Locate the cell with the specified text and output its (X, Y) center coordinate. 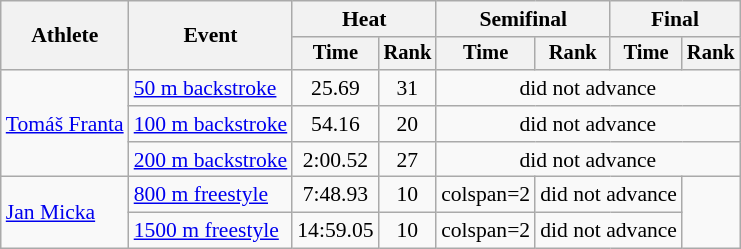
Tomáš Franta (65, 124)
50 m backstroke (211, 88)
1500 m freestyle (211, 231)
54.16 (335, 124)
2:00.52 (335, 160)
27 (408, 160)
100 m backstroke (211, 124)
31 (408, 88)
800 m freestyle (211, 195)
20 (408, 124)
Jan Micka (65, 212)
Semifinal (523, 19)
Athlete (65, 36)
14:59.05 (335, 231)
200 m backstroke (211, 160)
7:48.93 (335, 195)
Heat (364, 19)
Final (674, 19)
Event (211, 36)
25.69 (335, 88)
